Locate the cell with the specified text and output its (X, Y) center coordinate. 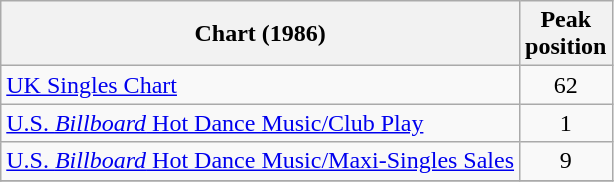
9 (566, 161)
U.S. Billboard Hot Dance Music/Maxi-Singles Sales (260, 161)
Chart (1986) (260, 34)
UK Singles Chart (260, 85)
Peakposition (566, 34)
62 (566, 85)
U.S. Billboard Hot Dance Music/Club Play (260, 123)
1 (566, 123)
